Determine the [x, y] coordinate at the center of the cell enclosing the given text.  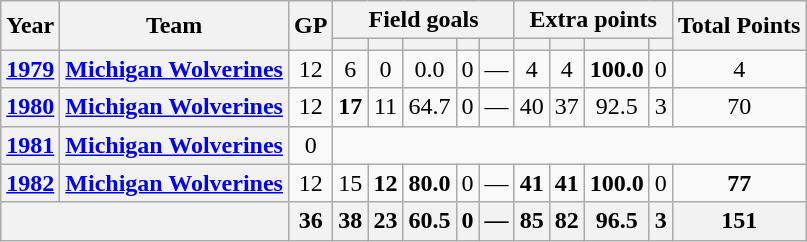
17 [350, 107]
151 [739, 221]
60.5 [430, 221]
77 [739, 183]
40 [532, 107]
23 [386, 221]
1981 [30, 145]
11 [386, 107]
Year [30, 26]
82 [566, 221]
64.7 [430, 107]
37 [566, 107]
80.0 [430, 183]
15 [350, 183]
38 [350, 221]
36 [310, 221]
Field goals [424, 20]
Total Points [739, 26]
GP [310, 26]
1982 [30, 183]
70 [739, 107]
1979 [30, 69]
92.5 [616, 107]
1980 [30, 107]
6 [350, 69]
85 [532, 221]
Extra points [593, 20]
96.5 [616, 221]
Team [174, 26]
0.0 [430, 69]
